Detect which cell encompasses the target text, then output its [X, Y] center coordinate. 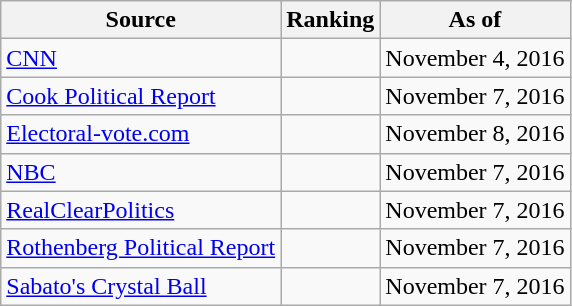
Sabato's Crystal Ball [141, 286]
Source [141, 20]
November 4, 2016 [475, 58]
NBC [141, 172]
Cook Political Report [141, 96]
As of [475, 20]
Rothenberg Political Report [141, 248]
November 8, 2016 [475, 134]
RealClearPolitics [141, 210]
Ranking [330, 20]
CNN [141, 58]
Electoral-vote.com [141, 134]
